Determine the (X, Y) coordinate at the center of the cell enclosing the given text.  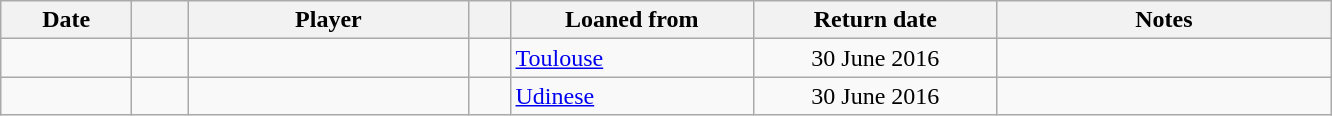
Notes (1164, 20)
Udinese (632, 96)
Toulouse (632, 58)
Loaned from (632, 20)
Return date (876, 20)
Date (66, 20)
Player (328, 20)
